From the cell containing the given text, extract its center point as (x, y) coordinate. 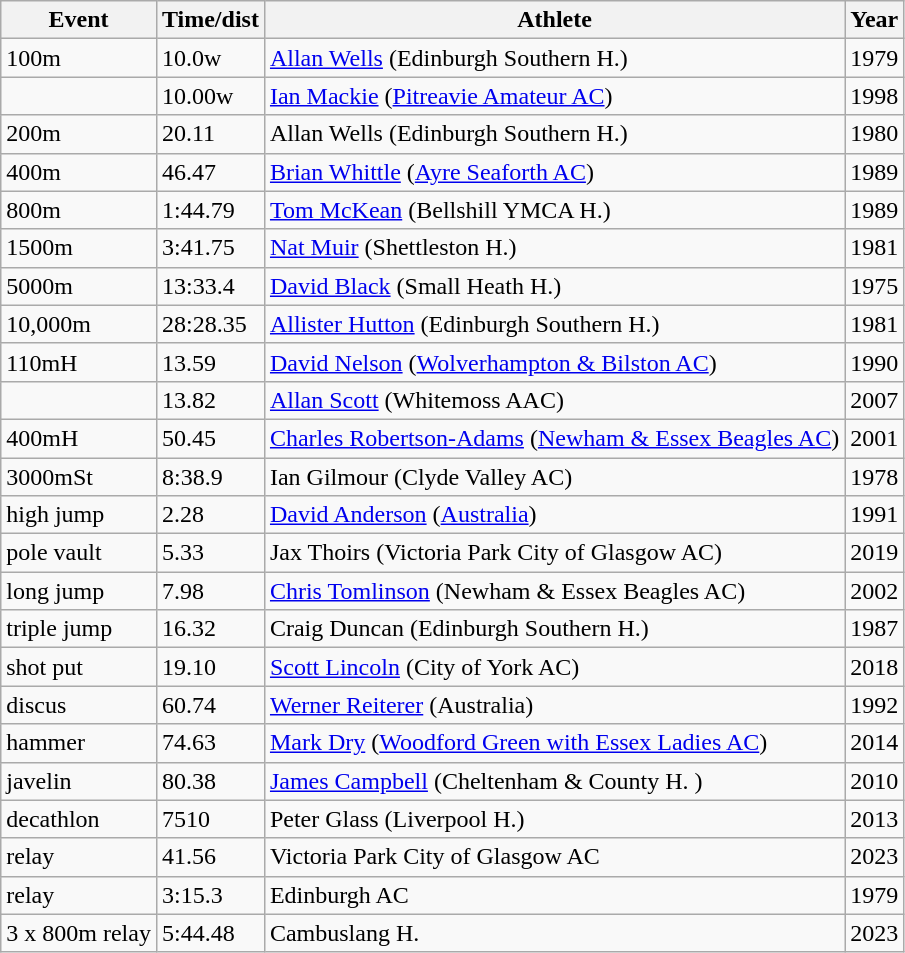
Ian Mackie (Pitreavie Amateur AC) (554, 96)
60.74 (210, 705)
7510 (210, 819)
400m (79, 172)
1500m (79, 248)
triple jump (79, 629)
5.33 (210, 553)
David Black (Small Heath H.) (554, 286)
Event (79, 20)
Time/dist (210, 20)
decathlon (79, 819)
Tom McKean (Bellshill YMCA H.) (554, 210)
1987 (874, 629)
5000m (79, 286)
1990 (874, 362)
Jax Thoirs (Victoria Park City of Glasgow AC) (554, 553)
1992 (874, 705)
discus (79, 705)
110mH (79, 362)
javelin (79, 781)
Craig Duncan (Edinburgh Southern H.) (554, 629)
Werner Reiterer (Australia) (554, 705)
2014 (874, 743)
10.00w (210, 96)
high jump (79, 515)
100m (79, 58)
16.32 (210, 629)
3000mSt (79, 477)
Cambuslang H. (554, 933)
80.38 (210, 781)
19.10 (210, 667)
Peter Glass (Liverpool H.) (554, 819)
200m (79, 134)
Mark Dry (Woodford Green with Essex Ladies AC) (554, 743)
pole vault (79, 553)
50.45 (210, 438)
2001 (874, 438)
7.98 (210, 591)
shot put (79, 667)
Year (874, 20)
David Anderson (Australia) (554, 515)
13:33.4 (210, 286)
41.56 (210, 857)
10,000m (79, 324)
Athlete (554, 20)
Allister Hutton (Edinburgh Southern H.) (554, 324)
2013 (874, 819)
Edinburgh AC (554, 895)
28:28.35 (210, 324)
3:41.75 (210, 248)
2007 (874, 400)
20.11 (210, 134)
Ian Gilmour (Clyde Valley AC) (554, 477)
2002 (874, 591)
74.63 (210, 743)
1991 (874, 515)
1998 (874, 96)
3 x 800m relay (79, 933)
Chris Tomlinson (Newham & Essex Beagles AC) (554, 591)
David Nelson (Wolverhampton & Bilston AC) (554, 362)
long jump (79, 591)
2018 (874, 667)
2010 (874, 781)
2.28 (210, 515)
1:44.79 (210, 210)
1978 (874, 477)
Charles Robertson-Adams (Newham & Essex Beagles AC) (554, 438)
Allan Scott (Whitemoss AAC) (554, 400)
13.59 (210, 362)
13.82 (210, 400)
hammer (79, 743)
8:38.9 (210, 477)
Nat Muir (Shettleston H.) (554, 248)
46.47 (210, 172)
10.0w (210, 58)
Scott Lincoln (City of York AC) (554, 667)
1980 (874, 134)
5:44.48 (210, 933)
1975 (874, 286)
James Campbell (Cheltenham & County H. ) (554, 781)
800m (79, 210)
3:15.3 (210, 895)
2019 (874, 553)
400mH (79, 438)
Brian Whittle (Ayre Seaforth AC) (554, 172)
Victoria Park City of Glasgow AC (554, 857)
